Pinpoint the cell where the given text exists, returning its [X, Y] midpoint coordinate. 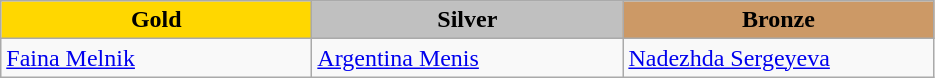
Faina Melnik [156, 58]
Argentina Menis [468, 58]
Silver [468, 20]
Nadezhda Sergeyeva [778, 58]
Gold [156, 20]
Bronze [778, 20]
